Scan for the cell matching the given text and deliver its [x, y] coordinate at center. 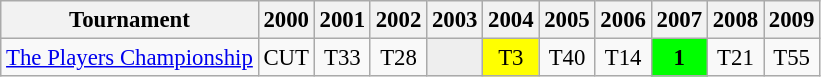
2004 [511, 20]
T21 [735, 58]
T40 [567, 58]
The Players Championship [130, 58]
T33 [342, 58]
T55 [792, 58]
2000 [286, 20]
2009 [792, 20]
2003 [455, 20]
2007 [679, 20]
2008 [735, 20]
CUT [286, 58]
2006 [623, 20]
Tournament [130, 20]
T3 [511, 58]
2001 [342, 20]
T28 [398, 58]
1 [679, 58]
2002 [398, 20]
2005 [567, 20]
T14 [623, 58]
